Pinpoint the cell where the given text exists, returning its (X, Y) midpoint coordinate. 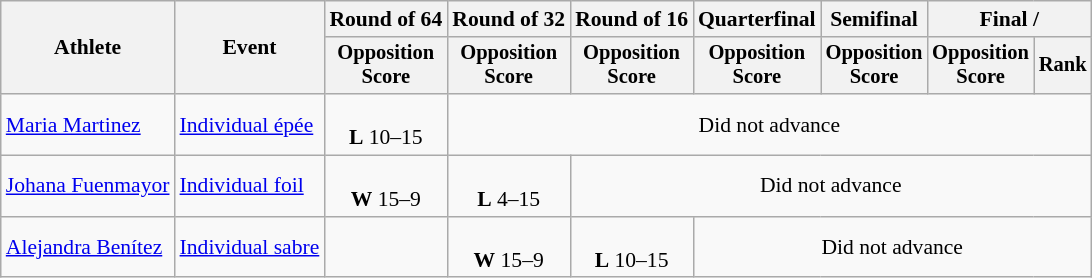
L 4–15 (508, 186)
Round of 64 (386, 19)
Rank (1063, 66)
Semifinal (874, 19)
Round of 32 (508, 19)
Event (250, 48)
Athlete (88, 48)
Round of 16 (632, 19)
Final / (1009, 19)
Alejandra Benítez (88, 248)
Quarterfinal (757, 19)
Individual épée (250, 124)
Johana Fuenmayor (88, 186)
Maria Martinez (88, 124)
Individual foil (250, 186)
Individual sabre (250, 248)
